Identify which cell holds the provided text, then report its [X, Y] central coordinate. 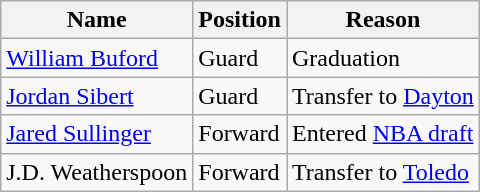
Jared Sullinger [97, 134]
Reason [382, 20]
Name [97, 20]
Position [240, 20]
Transfer to Dayton [382, 96]
J.D. Weatherspoon [97, 172]
William Buford [97, 58]
Transfer to Toledo [382, 172]
Graduation [382, 58]
Jordan Sibert [97, 96]
Entered NBA draft [382, 134]
